For the text-containing cell, return its midpoint in [x, y] coordinate format. 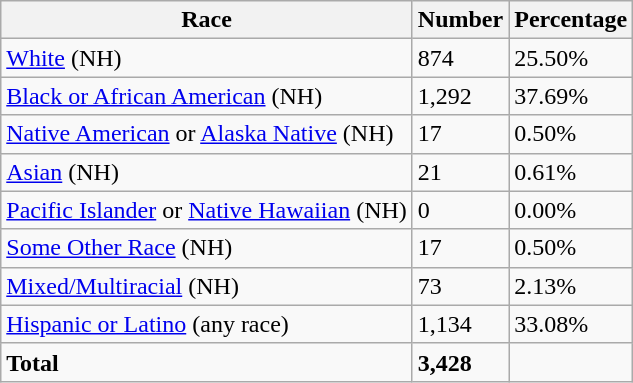
Total [207, 362]
0 [460, 210]
Asian (NH) [207, 172]
1,292 [460, 96]
White (NH) [207, 58]
33.08% [571, 324]
0.00% [571, 210]
Percentage [571, 20]
3,428 [460, 362]
25.50% [571, 58]
73 [460, 286]
874 [460, 58]
Race [207, 20]
0.61% [571, 172]
37.69% [571, 96]
Native American or Alaska Native (NH) [207, 134]
Black or African American (NH) [207, 96]
Pacific Islander or Native Hawaiian (NH) [207, 210]
21 [460, 172]
Mixed/Multiracial (NH) [207, 286]
Hispanic or Latino (any race) [207, 324]
Number [460, 20]
Some Other Race (NH) [207, 248]
2.13% [571, 286]
1,134 [460, 324]
